From the cell containing the given text, extract its center point as [X, Y] coordinate. 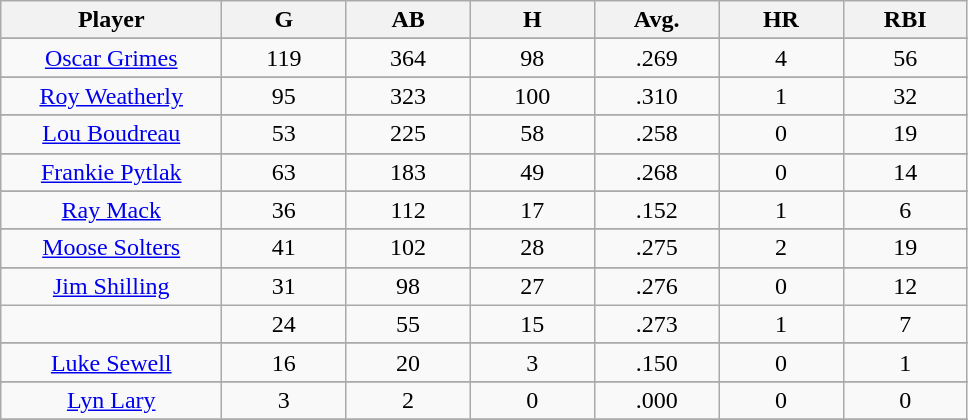
41 [284, 248]
95 [284, 96]
.269 [656, 58]
16 [284, 362]
55 [408, 324]
183 [408, 172]
6 [905, 210]
.150 [656, 362]
32 [905, 96]
323 [408, 96]
58 [532, 134]
Moose Solters [112, 248]
15 [532, 324]
.310 [656, 96]
.275 [656, 248]
24 [284, 324]
Lyn Lary [112, 400]
27 [532, 286]
Luke Sewell [112, 362]
63 [284, 172]
Oscar Grimes [112, 58]
225 [408, 134]
56 [905, 58]
HR [781, 20]
.268 [656, 172]
.258 [656, 134]
AB [408, 20]
7 [905, 324]
.273 [656, 324]
28 [532, 248]
364 [408, 58]
20 [408, 362]
14 [905, 172]
RBI [905, 20]
17 [532, 210]
Lou Boudreau [112, 134]
53 [284, 134]
112 [408, 210]
H [532, 20]
12 [905, 286]
31 [284, 286]
G [284, 20]
Player [112, 20]
100 [532, 96]
Avg. [656, 20]
Roy Weatherly [112, 96]
.276 [656, 286]
.000 [656, 400]
Frankie Pytlak [112, 172]
36 [284, 210]
49 [532, 172]
4 [781, 58]
119 [284, 58]
Ray Mack [112, 210]
102 [408, 248]
.152 [656, 210]
Jim Shilling [112, 286]
